Identify which cell holds the provided text, then report its (x, y) central coordinate. 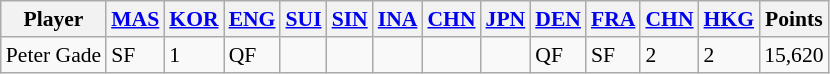
15,620 (794, 55)
FRA (613, 19)
JPN (506, 19)
INA (398, 19)
SUI (303, 19)
HKG (730, 19)
SIN (350, 19)
1 (194, 55)
ENG (252, 19)
Peter Gade (54, 55)
Points (794, 19)
KOR (194, 19)
Player (54, 19)
DEN (558, 19)
MAS (135, 19)
